Find where the given text appears and provide that cell's center as (X, Y) coordinate. 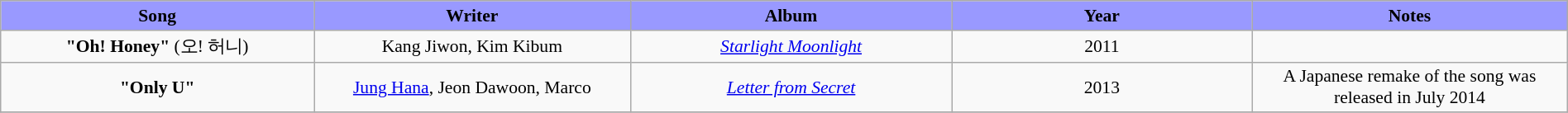
Letter from Secret (791, 87)
Jung Hana, Jeon Dawoon, Marco (473, 87)
Writer (473, 16)
Year (1102, 16)
2013 (1102, 87)
"Oh! Honey" (오! 허니) (157, 46)
Starlight Moonlight (791, 46)
2011 (1102, 46)
Kang Jiwon, Kim Kibum (473, 46)
"Only U" (157, 87)
Notes (1410, 16)
Album (791, 16)
Song (157, 16)
A Japanese remake of the song was released in July 2014 (1410, 87)
